Detect which cell encompasses the target text, then output its (x, y) center coordinate. 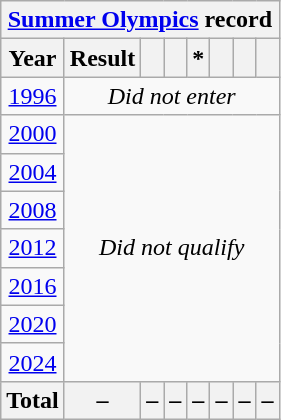
2008 (33, 210)
2012 (33, 248)
Did not enter (172, 96)
2000 (33, 134)
Summer Olympics record (140, 20)
2016 (33, 286)
Result (102, 58)
* (198, 58)
Did not qualify (172, 248)
1996 (33, 96)
2020 (33, 324)
2024 (33, 362)
2004 (33, 172)
Year (33, 58)
Total (33, 400)
